Search for the cell housing the specified text and yield its [X, Y] center coordinate. 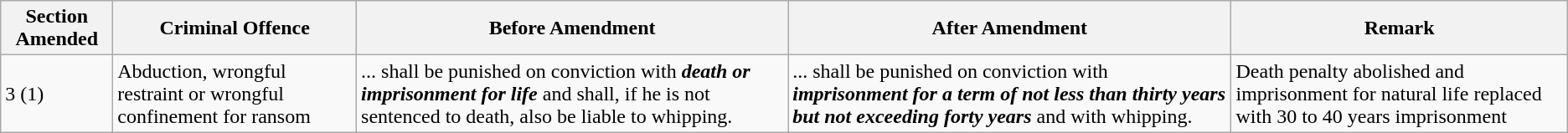
Section Amended [57, 28]
Criminal Offence [235, 28]
Remark [1399, 28]
... shall be punished on conviction with death or imprisonment for life and shall, if he is not sentenced to death, also be liable to whipping. [573, 94]
3 (1) [57, 94]
... shall be punished on conviction with imprisonment for a term of not less than thirty years but not exceeding forty years and with whipping. [1010, 94]
Death penalty abolished and imprisonment for natural life replaced with 30 to 40 years imprisonment [1399, 94]
Before Amendment [573, 28]
After Amendment [1010, 28]
Abduction, wrongful restraint or wrongful confinement for ransom [235, 94]
